Return [X, Y] of the center of cell containing provided text 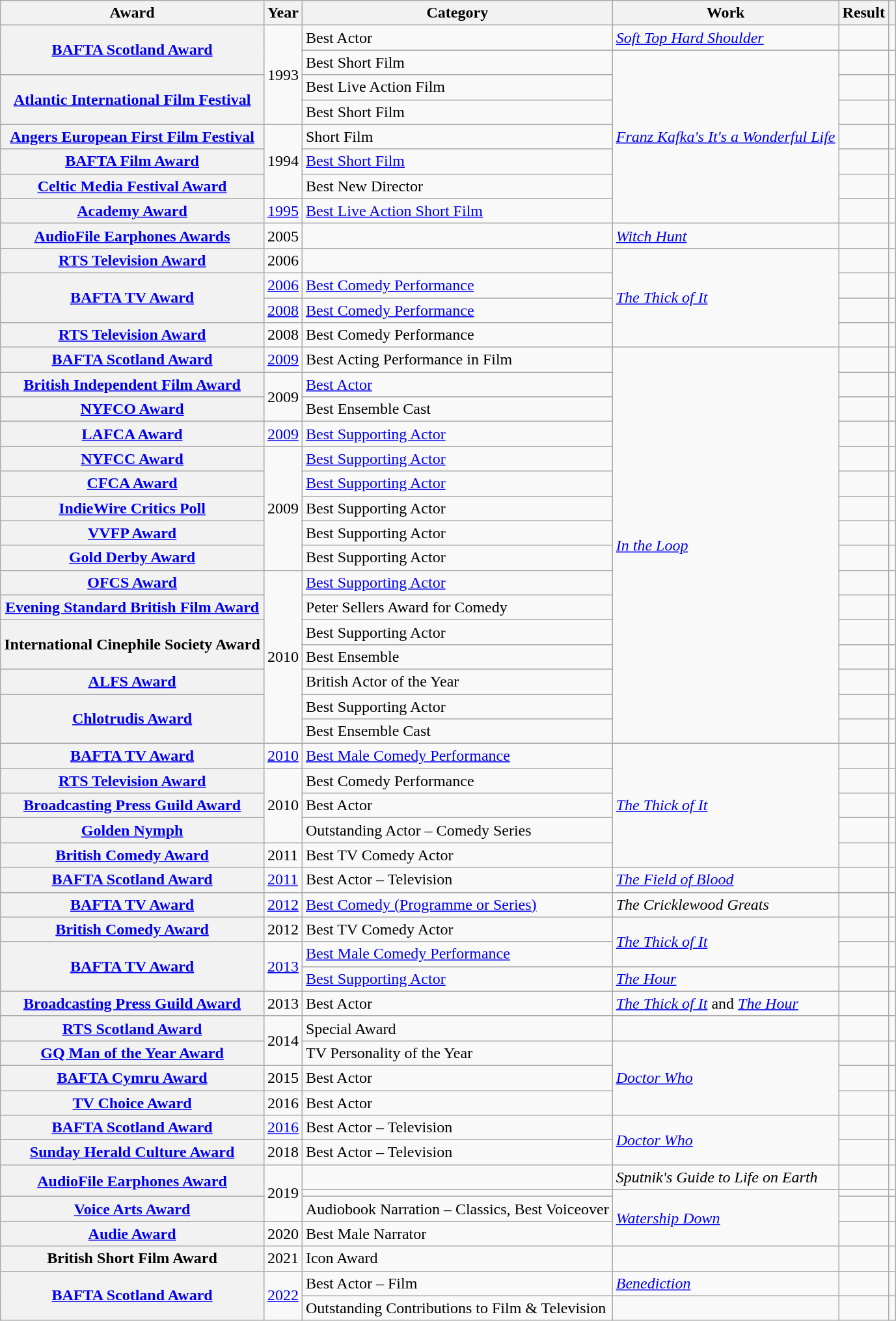
ALFS Award [133, 681]
The Thick of It and The Hour [726, 1003]
Best Comedy (Programme or Series) [457, 905]
NYFCC Award [133, 459]
Voice Arts Award [133, 1209]
CFCA Award [133, 483]
Award [133, 13]
Franz Kafka's It's a Wonderful Life [726, 137]
1994 [282, 161]
Witch Hunt [726, 236]
Sputnik's Guide to Life on Earth [726, 1177]
GQ Man of the Year Award [133, 1053]
The Cricklewood Greats [726, 905]
Gold Derby Award [133, 558]
2015 [282, 1078]
Angers European First Film Festival [133, 137]
Golden Nymph [133, 830]
Audie Award [133, 1234]
BAFTA Cymru Award [133, 1078]
Sunday Herald Culture Award [133, 1152]
VVFP Award [133, 533]
Best Live Action Short Film [457, 211]
Chlotrudis Award [133, 718]
Best Live Action Film [457, 87]
The Hour [726, 979]
AudioFile Earphones Award [133, 1180]
TV Choice Award [133, 1103]
AudioFile Earphones Awards [133, 236]
Best Male Narrator [457, 1234]
Result [863, 13]
Year [282, 13]
2005 [282, 236]
1993 [282, 75]
Best New Director [457, 186]
TV Personality of the Year [457, 1053]
Audiobook Narration – Classics, Best Voiceover [457, 1209]
Evening Standard British Film Award [133, 607]
British Independent Film Award [133, 385]
2019 [282, 1193]
Outstanding Contributions to Film & Television [457, 1308]
2022 [282, 1296]
2020 [282, 1234]
Best Ensemble [457, 657]
The Field of Blood [726, 880]
2021 [282, 1259]
IndieWire Critics Poll [133, 508]
Academy Award [133, 211]
Soft Top Hard Shoulder [726, 38]
LAFCA Award [133, 434]
NYFCO Award [133, 409]
2018 [282, 1152]
Work [726, 13]
1995 [282, 211]
Benediction [726, 1283]
Best Acting Performance in Film [457, 360]
Outstanding Actor – Comedy Series [457, 830]
OFCS Award [133, 582]
Icon Award [457, 1259]
International Cinephile Society Award [133, 644]
Atlantic International Film Festival [133, 100]
Category [457, 13]
RTS Scotland Award [133, 1028]
BAFTA Film Award [133, 161]
British Short Film Award [133, 1259]
British Actor of the Year [457, 681]
Watership Down [726, 1218]
In the Loop [726, 545]
Celtic Media Festival Award [133, 186]
Special Award [457, 1028]
2014 [282, 1041]
Best Actor – Film [457, 1283]
Peter Sellers Award for Comedy [457, 607]
Short Film [457, 137]
